Locate the cell with the specified text and output its [X, Y] center coordinate. 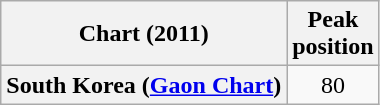
80 [333, 85]
Peakposition [333, 34]
Chart (2011) [144, 34]
South Korea (Gaon Chart) [144, 85]
